Capture the cell that displays the provided text and extract its (X, Y) central coordinate. 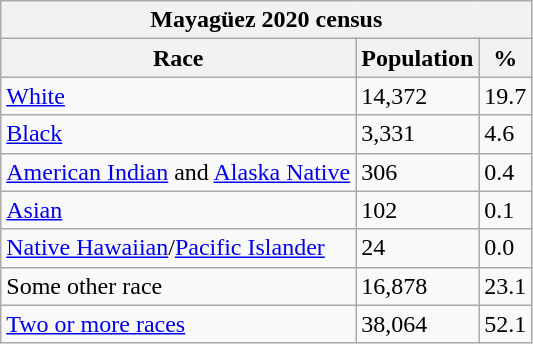
Race (178, 58)
0.0 (506, 248)
White (178, 96)
19.7 (506, 96)
23.1 (506, 286)
14,372 (418, 96)
4.6 (506, 134)
Population (418, 58)
Mayagüez 2020 census (266, 20)
24 (418, 248)
American Indian and Alaska Native (178, 172)
306 (418, 172)
16,878 (418, 286)
% (506, 58)
Native Hawaiian/Pacific Islander (178, 248)
102 (418, 210)
38,064 (418, 324)
3,331 (418, 134)
52.1 (506, 324)
Some other race (178, 286)
0.4 (506, 172)
Two or more races (178, 324)
Black (178, 134)
0.1 (506, 210)
Asian (178, 210)
